Provide the (X, Y) coordinate of the cell's center where the given text is located.  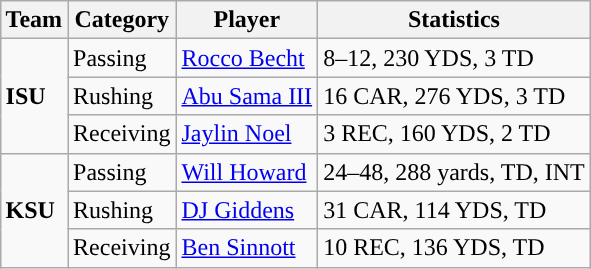
Ben Sinnott (247, 248)
KSU (34, 210)
24–48, 288 yards, TD, INT (454, 172)
10 REC, 136 YDS, TD (454, 248)
ISU (34, 96)
Rocco Becht (247, 58)
DJ Giddens (247, 210)
Player (247, 20)
16 CAR, 276 YDS, 3 TD (454, 96)
Team (34, 20)
Will Howard (247, 172)
8–12, 230 YDS, 3 TD (454, 58)
Category (122, 20)
Abu Sama III (247, 96)
31 CAR, 114 YDS, TD (454, 210)
Statistics (454, 20)
3 REC, 160 YDS, 2 TD (454, 134)
Jaylin Noel (247, 134)
